Capture the cell that displays the provided text and extract its [X, Y] central coordinate. 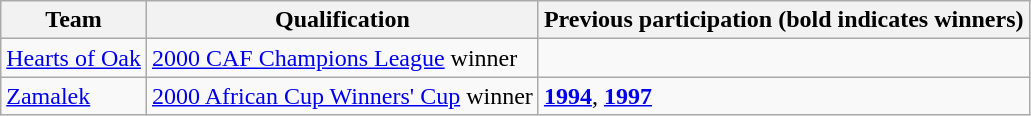
Qualification [342, 20]
1994, 1997 [784, 96]
Previous participation (bold indicates winners) [784, 20]
Hearts of Oak [74, 58]
Team [74, 20]
2000 CAF Champions League winner [342, 58]
Zamalek [74, 96]
2000 African Cup Winners' Cup winner [342, 96]
